Determine the [X, Y] coordinate at the center of the cell enclosing the given text.  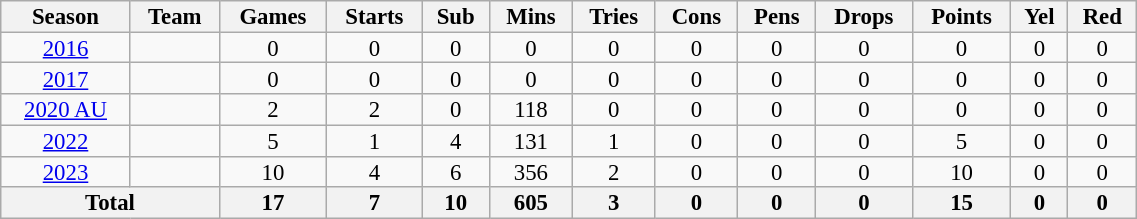
Mins [530, 16]
Tries [613, 16]
7 [374, 204]
2016 [66, 48]
Sub [456, 16]
605 [530, 204]
Drops [864, 16]
Starts [374, 16]
118 [530, 110]
2022 [66, 140]
2017 [66, 78]
Season [66, 16]
3 [613, 204]
17 [273, 204]
Red [1102, 16]
356 [530, 172]
Pens [777, 16]
2020 AU [66, 110]
Points [962, 16]
Games [273, 16]
6 [456, 172]
Team [174, 16]
Cons [696, 16]
2023 [66, 172]
15 [962, 204]
131 [530, 140]
Total [110, 204]
Yel [1040, 16]
